Scan for the cell matching the given text and deliver its [X, Y] coordinate at center. 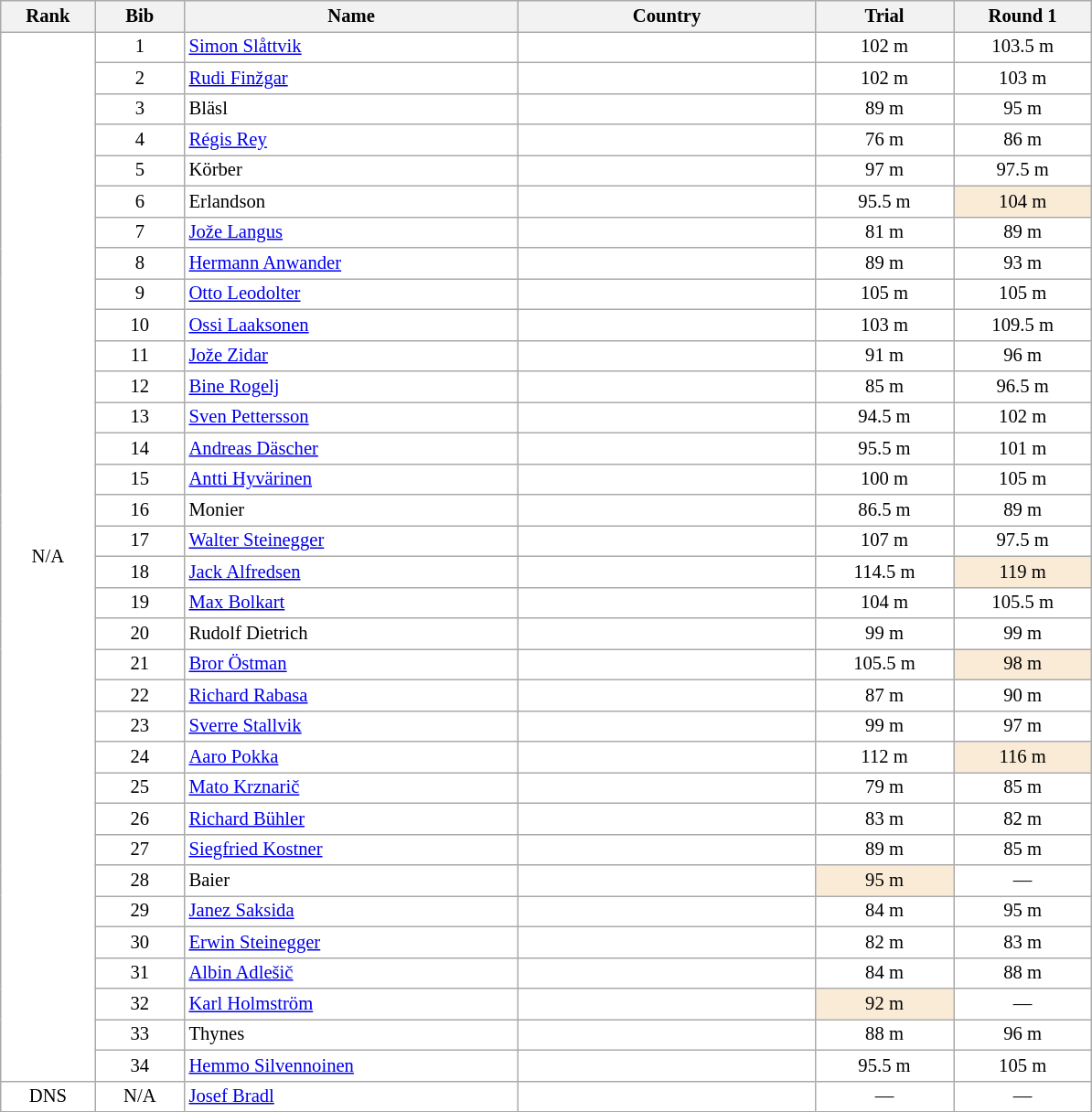
24 [140, 756]
19 [140, 603]
8 [140, 262]
112 m [883, 756]
Baier [351, 881]
Körber [351, 170]
26 [140, 818]
18 [140, 572]
27 [140, 850]
86.5 m [883, 509]
DNS [48, 1096]
Simon Slåttvik [351, 47]
Mato Krznarič [351, 787]
Jack Alfredsen [351, 572]
86 m [1022, 140]
31 [140, 973]
94.5 m [883, 417]
100 m [883, 479]
28 [140, 881]
3 [140, 109]
Sven Pettersson [351, 417]
Régis Rey [351, 140]
Bib [140, 16]
Jože Langus [351, 232]
81 m [883, 232]
79 m [883, 787]
109.5 m [1022, 325]
20 [140, 634]
4 [140, 140]
Albin Adlešič [351, 973]
7 [140, 232]
Rudolf Dietrich [351, 634]
34 [140, 1065]
Country [668, 16]
Rudi Finžgar [351, 78]
5 [140, 170]
Richard Rabasa [351, 695]
87 m [883, 695]
25 [140, 787]
93 m [1022, 262]
17 [140, 540]
Max Bolkart [351, 603]
Walter Steinegger [351, 540]
96.5 m [1022, 387]
Jože Zidar [351, 356]
Richard Bühler [351, 818]
30 [140, 942]
12 [140, 387]
91 m [883, 356]
Erlandson [351, 201]
16 [140, 509]
Round 1 [1022, 16]
Erwin Steinegger [351, 942]
Siegfried Kostner [351, 850]
Hermann Anwander [351, 262]
Sverre Stallvik [351, 726]
Bine Rogelj [351, 387]
92 m [883, 1003]
Name [351, 16]
11 [140, 356]
Ossi Laaksonen [351, 325]
Monier [351, 509]
6 [140, 201]
14 [140, 448]
Antti Hyvärinen [351, 479]
Janez Saksida [351, 911]
Trial [883, 16]
10 [140, 325]
1 [140, 47]
98 m [1022, 664]
Rank [48, 16]
90 m [1022, 695]
107 m [883, 540]
Aaro Pokka [351, 756]
Josef Bradl [351, 1096]
9 [140, 294]
21 [140, 664]
103.5 m [1022, 47]
Karl Holmström [351, 1003]
101 m [1022, 448]
Bläsl [351, 109]
Bror Östman [351, 664]
2 [140, 78]
29 [140, 911]
119 m [1022, 572]
Hemmo Silvennoinen [351, 1065]
13 [140, 417]
114.5 m [883, 572]
22 [140, 695]
15 [140, 479]
32 [140, 1003]
33 [140, 1034]
Otto Leodolter [351, 294]
Thynes [351, 1034]
116 m [1022, 756]
Andreas Däscher [351, 448]
23 [140, 726]
76 m [883, 140]
